Find where the given text appears and provide that cell's center as (x, y) coordinate. 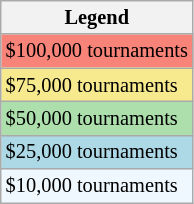
$10,000 tournaments (97, 186)
Legend (97, 17)
$100,000 tournaments (97, 51)
$25,000 tournaments (97, 152)
$75,000 tournaments (97, 85)
$50,000 tournaments (97, 118)
